Output the [x, y] coordinate of the center of the cell containing the given text.  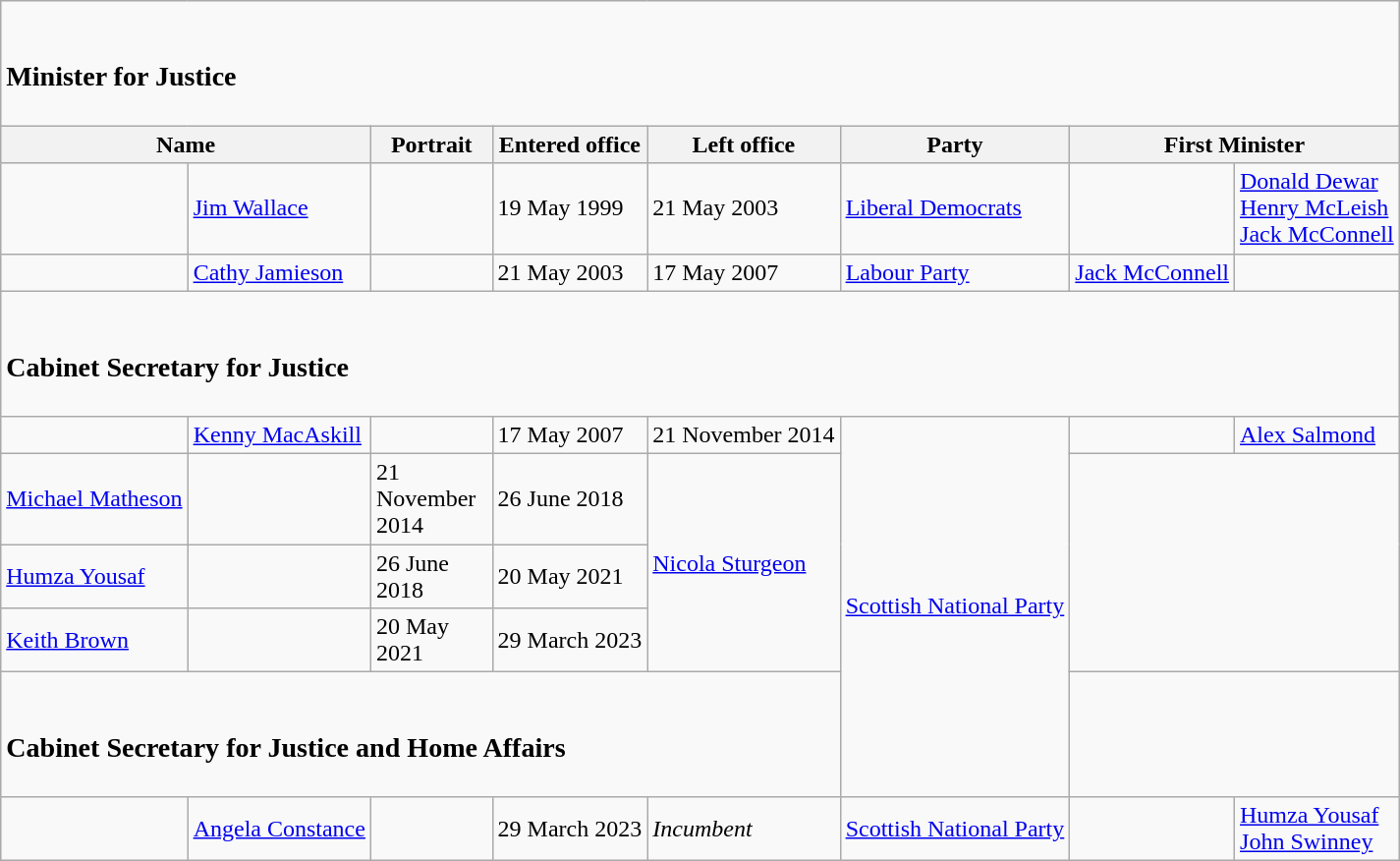
Kenny MacAskill [279, 434]
Donald DewarHenry McLeishJack McConnell [1317, 208]
Portrait [431, 144]
Angela Constance [279, 830]
Michael Matheson [94, 498]
19 May 1999 [570, 208]
Jim Wallace [279, 208]
Jack McConnell [1152, 272]
Left office [744, 144]
Labour Party [955, 272]
Minister for Justice [700, 63]
Humza YousafJohn Swinney [1317, 830]
Humza Yousaf [94, 576]
Cathy Jamieson [279, 272]
Keith Brown [94, 641]
Cabinet Secretary for Justice [700, 354]
First Minister [1234, 144]
Alex Salmond [1317, 434]
Party [955, 144]
Nicola Sturgeon [744, 562]
Cabinet Secretary for Justice and Home Affairs [700, 735]
Entered office [570, 144]
Liberal Democrats [955, 208]
Incumbent [744, 830]
Name [187, 144]
